For the text-containing cell, return its midpoint in [X, Y] coordinate format. 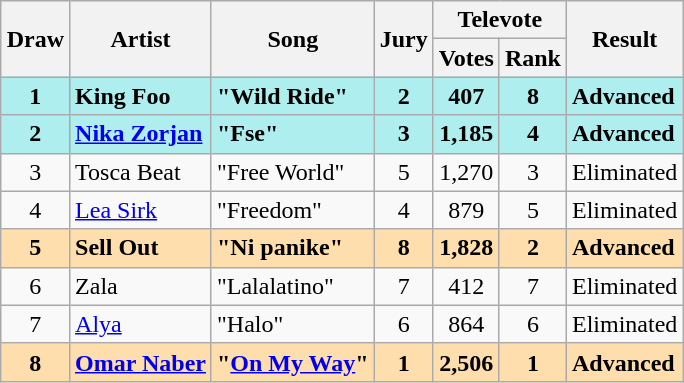
"Fse" [292, 134]
Artist [141, 39]
1,270 [466, 172]
King Foo [141, 96]
"Freedom" [292, 210]
"Wild Ride" [292, 96]
412 [466, 286]
Song [292, 39]
864 [466, 324]
Sell Out [141, 248]
"Ni panike" [292, 248]
Alya [141, 324]
Draw [35, 39]
2,506 [466, 362]
Nika Zorjan [141, 134]
Votes [466, 58]
879 [466, 210]
"Free World" [292, 172]
Omar Naber [141, 362]
Lea Sirk [141, 210]
"On My Way" [292, 362]
407 [466, 96]
Zala [141, 286]
Result [624, 39]
Rank [532, 58]
Televote [500, 20]
Tosca Beat [141, 172]
Jury [404, 39]
"Halo" [292, 324]
1,185 [466, 134]
1,828 [466, 248]
"Lalalatino" [292, 286]
